Pinpoint the cell where the given text exists, returning its (x, y) midpoint coordinate. 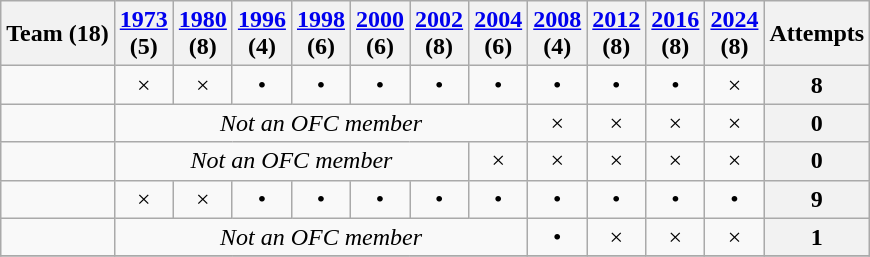
Attempts (817, 34)
2024 (8) (734, 34)
1 (817, 237)
2004 (6) (498, 34)
2008 (4) (558, 34)
1998 (6) (320, 34)
1996 (4) (262, 34)
9 (817, 199)
2002 (8) (440, 34)
8 (817, 85)
1980 (8) (202, 34)
2012 (8) (616, 34)
2016 (8) (676, 34)
2000 (6) (380, 34)
Team (18) (58, 34)
1973 (5) (144, 34)
